Search for the cell housing the specified text and yield its (x, y) center coordinate. 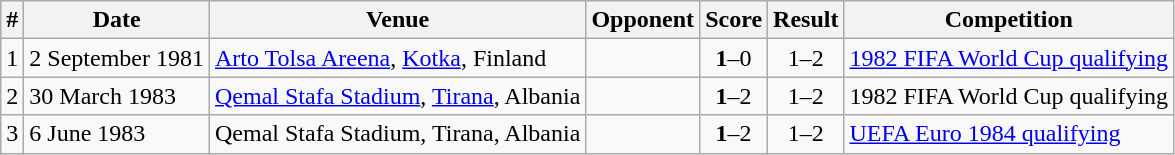
2 (12, 96)
Date (117, 20)
Competition (1009, 20)
3 (12, 134)
2 September 1981 (117, 58)
1 (12, 58)
6 June 1983 (117, 134)
30 March 1983 (117, 96)
1–0 (734, 58)
Opponent (643, 20)
# (12, 20)
UEFA Euro 1984 qualifying (1009, 134)
Score (734, 20)
Arto Tolsa Areena, Kotka, Finland (398, 58)
Result (806, 20)
Venue (398, 20)
